For the text-containing cell, return its midpoint in [X, Y] coordinate format. 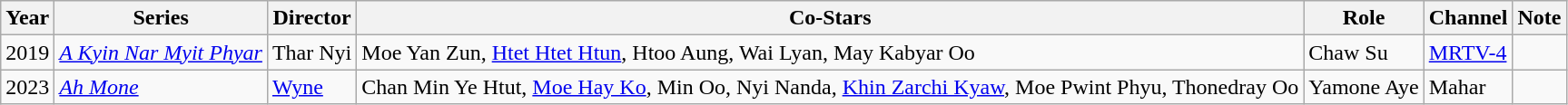
Channel [1468, 18]
Role [1364, 18]
Chaw Su [1364, 52]
2019 [27, 52]
MRTV-4 [1468, 52]
Year [27, 18]
Moe Yan Zun, Htet Htet Htun, Htoo Aung, Wai Lyan, May Kabyar Oo [830, 52]
Mahar [1468, 87]
2023 [27, 87]
Chan Min Ye Htut, Moe Hay Ko, Min Oo, Nyi Nanda, Khin Zarchi Kyaw, Moe Pwint Phyu, Thonedray Oo [830, 87]
Thar Nyi [311, 52]
Note [1540, 18]
Director [311, 18]
Wyne [311, 87]
Series [162, 18]
Ah Mone [162, 87]
A Kyin Nar Myit Phyar [162, 52]
Co-Stars [830, 18]
Yamone Aye [1364, 87]
